For the text-containing cell, return its midpoint in (X, Y) coordinate format. 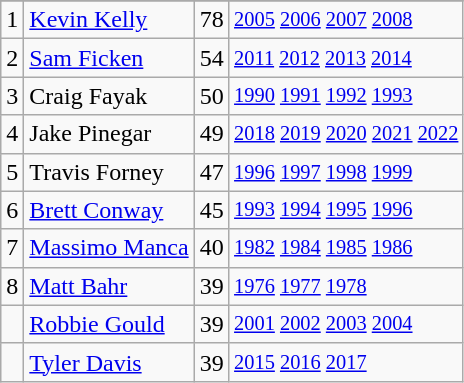
1996 1997 1998 1999 (346, 172)
4 (12, 134)
2018 2019 2020 2021 2022 (346, 134)
5 (12, 172)
Robbie Gould (109, 324)
1993 1994 1995 1996 (346, 210)
50 (212, 96)
1990 1991 1992 1993 (346, 96)
47 (212, 172)
Travis Forney (109, 172)
49 (212, 134)
1982 1984 1985 1986 (346, 248)
Tyler Davis (109, 362)
3 (12, 96)
54 (212, 58)
Massimo Manca (109, 248)
Brett Conway (109, 210)
2001 2002 2003 2004 (346, 324)
2005 2006 2007 2008 (346, 20)
78 (212, 20)
Sam Ficken (109, 58)
Jake Pinegar (109, 134)
45 (212, 210)
1976 1977 1978 (346, 286)
2011 2012 2013 2014 (346, 58)
2015 2016 2017 (346, 362)
Matt Bahr (109, 286)
7 (12, 248)
40 (212, 248)
8 (12, 286)
2 (12, 58)
6 (12, 210)
Kevin Kelly (109, 20)
Craig Fayak (109, 96)
1 (12, 20)
